Scan for the cell matching the given text and deliver its [x, y] coordinate at center. 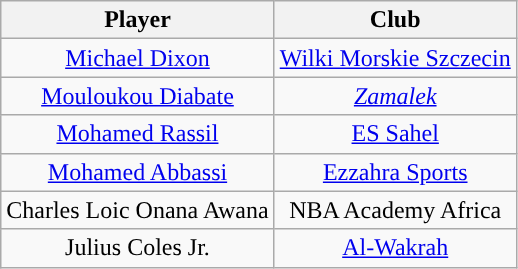
Julius Coles Jr. [138, 248]
Mouloukou Diabate [138, 96]
Charles Loic Onana Awana [138, 210]
ES Sahel [395, 134]
Mohamed Rassil [138, 134]
Ezzahra Sports [395, 172]
Michael Dixon [138, 58]
Player [138, 20]
NBA Academy Africa [395, 210]
Zamalek [395, 96]
Club [395, 20]
Mohamed Abbassi [138, 172]
Al-Wakrah [395, 248]
Wilki Morskie Szczecin [395, 58]
